Detect which cell encompasses the target text, then output its [x, y] center coordinate. 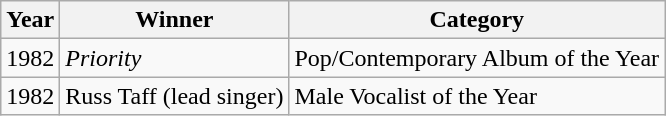
Russ Taff (lead singer) [174, 96]
Male Vocalist of the Year [477, 96]
Category [477, 20]
Priority [174, 58]
Winner [174, 20]
Pop/Contemporary Album of the Year [477, 58]
Year [30, 20]
